Detect which cell encompasses the target text, then output its (X, Y) center coordinate. 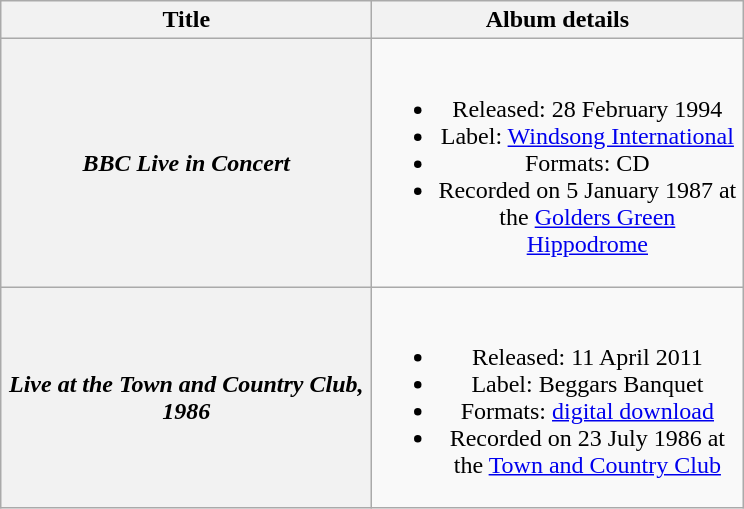
Released: 28 February 1994Label: Windsong InternationalFormats: CDRecorded on 5 January 1987 at the Golders Green Hippodrome (558, 163)
Live at the Town and Country Club, 1986 (186, 398)
BBC Live in Concert (186, 163)
Released: 11 April 2011Label: Beggars BanquetFormats: digital downloadRecorded on 23 July 1986 at the Town and Country Club (558, 398)
Title (186, 20)
Album details (558, 20)
